Identify which cell holds the provided text, then report its [x, y] central coordinate. 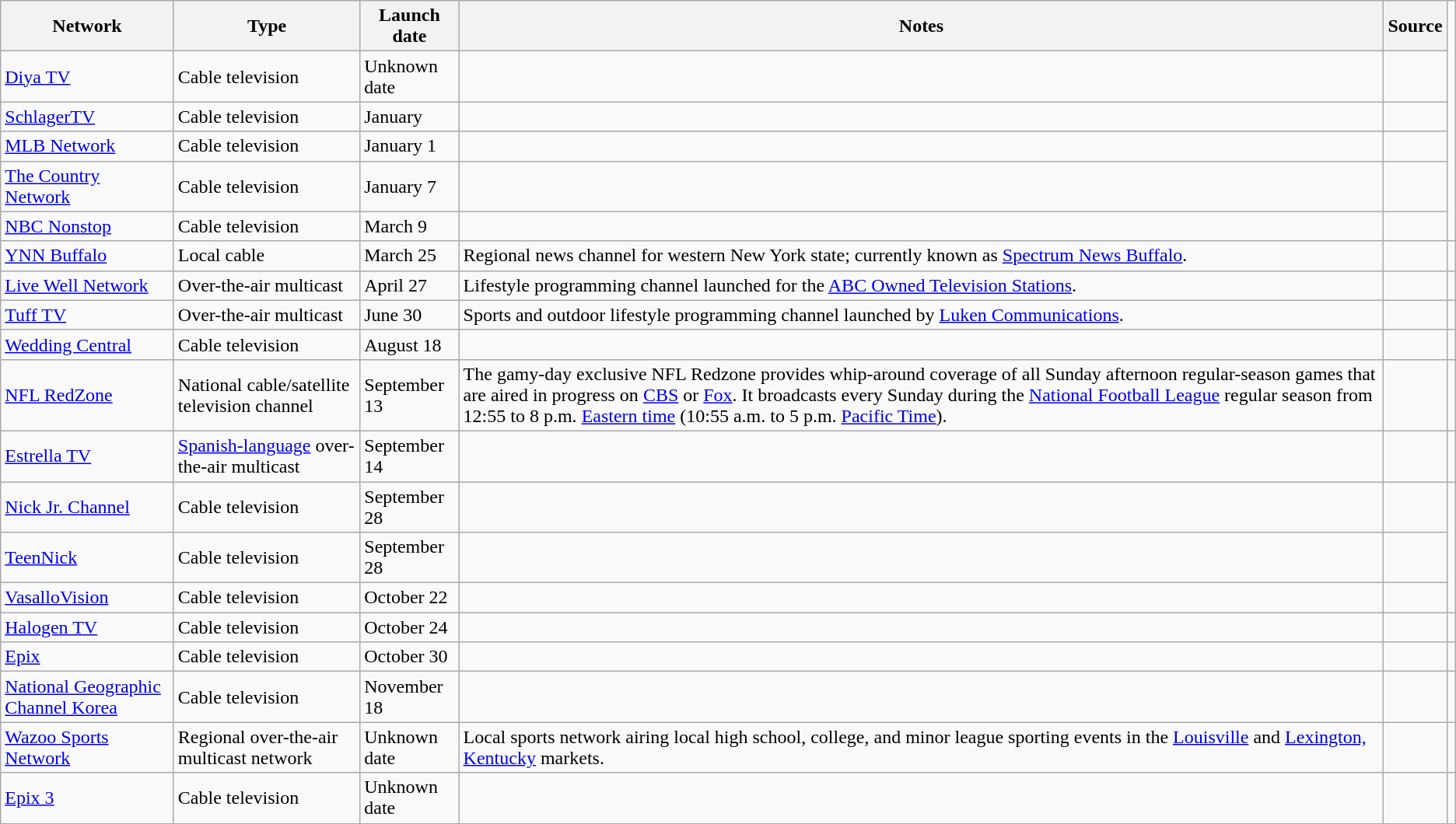
Nick Jr. Channel [87, 507]
January 7 [409, 187]
January [409, 117]
Halogen TV [87, 627]
Regional over-the-air multicast network [266, 748]
Spanish-language over-the-air multicast [266, 456]
Local sports network airing local high school, college, and minor league sporting events in the Louisville and Lexington, Kentucky markets. [921, 748]
Sports and outdoor lifestyle programming channel launched by Luken Communications. [921, 315]
The Country Network [87, 187]
National Geographic Channel Korea [87, 697]
April 27 [409, 285]
Epix 3 [87, 798]
Regional news channel for western New York state; currently known as Spectrum News Buffalo. [921, 256]
Live Well Network [87, 285]
Local cable [266, 256]
September 14 [409, 456]
Notes [921, 26]
October 22 [409, 598]
January 1 [409, 146]
October 24 [409, 627]
MLB Network [87, 146]
NFL RedZone [87, 395]
Wedding Central [87, 344]
October 30 [409, 657]
Tuff TV [87, 315]
March 9 [409, 226]
TeenNick [87, 558]
June 30 [409, 315]
Estrella TV [87, 456]
November 18 [409, 697]
YNN Buffalo [87, 256]
Lifestyle programming channel launched for the ABC Owned Television Stations. [921, 285]
Network [87, 26]
Diya TV [87, 76]
SchlagerTV [87, 117]
March 25 [409, 256]
Source [1416, 26]
National cable/satellite television channel [266, 395]
August 18 [409, 344]
Wazoo Sports Network [87, 748]
September 13 [409, 395]
Launch date [409, 26]
NBC Nonstop [87, 226]
Type [266, 26]
Epix [87, 657]
VasalloVision [87, 598]
